Determine the (X, Y) coordinate at the center of the cell enclosing the given text.  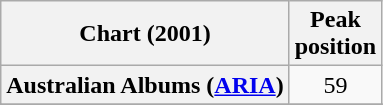
Chart (2001) (145, 34)
Australian Albums (ARIA) (145, 85)
Peakposition (335, 34)
59 (335, 85)
